Return (x, y) of the center of cell containing provided text 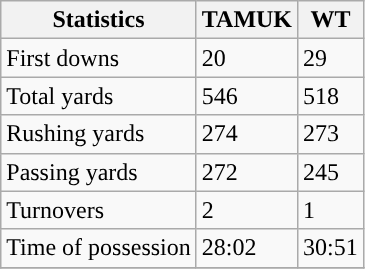
546 (246, 96)
518 (331, 96)
2 (246, 210)
245 (331, 172)
28:02 (246, 248)
Passing yards (99, 172)
1 (331, 210)
First downs (99, 58)
29 (331, 58)
Rushing yards (99, 134)
TAMUK (246, 20)
Statistics (99, 20)
Total yards (99, 96)
272 (246, 172)
WT (331, 20)
273 (331, 134)
Time of possession (99, 248)
20 (246, 58)
274 (246, 134)
30:51 (331, 248)
Turnovers (99, 210)
